Identify which cell holds the provided text, then report its [X, Y] central coordinate. 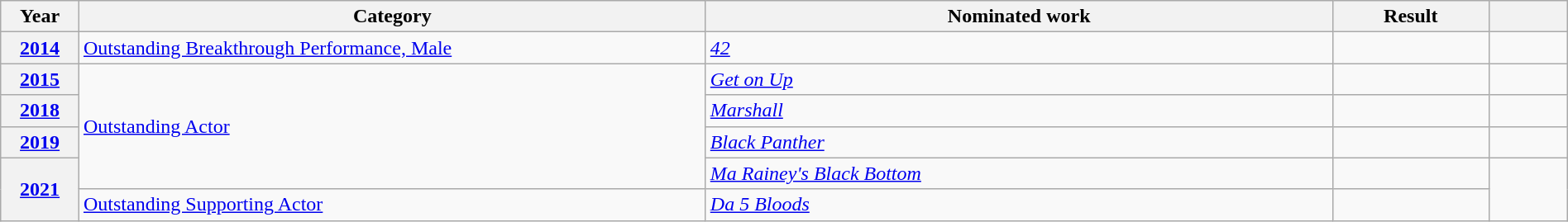
Year [40, 17]
Outstanding Supporting Actor [392, 205]
Ma Rainey's Black Bottom [1019, 173]
2019 [40, 142]
2021 [40, 189]
2014 [40, 48]
Category [392, 17]
Marshall [1019, 111]
Outstanding Actor [392, 126]
Black Panther [1019, 142]
2018 [40, 111]
42 [1019, 48]
Get on Up [1019, 79]
Result [1411, 17]
2015 [40, 79]
Nominated work [1019, 17]
Outstanding Breakthrough Performance, Male [392, 48]
Da 5 Bloods [1019, 205]
